Search for the cell housing the specified text and yield its [x, y] center coordinate. 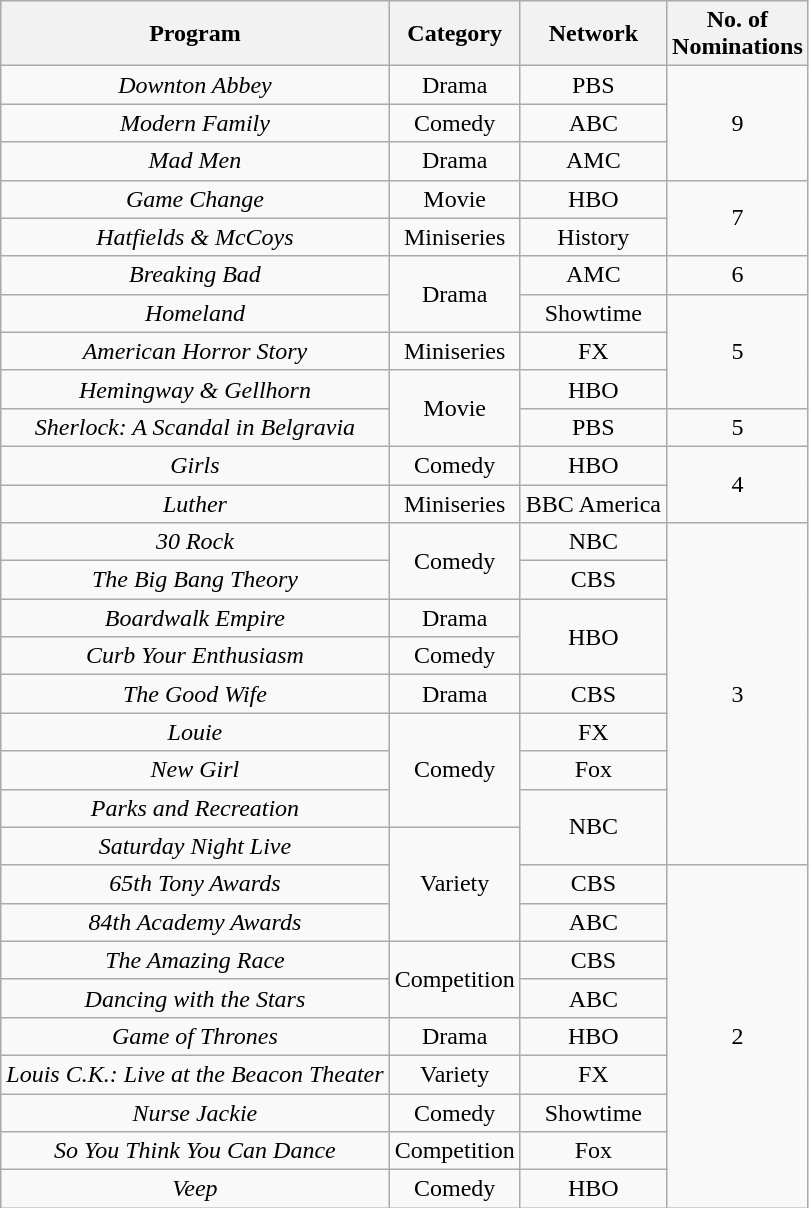
2 [738, 1036]
The Amazing Race [195, 960]
9 [738, 123]
So You Think You Can Dance [195, 1151]
Program [195, 34]
7 [738, 218]
Curb Your Enthusiasm [195, 656]
30 Rock [195, 542]
Mad Men [195, 161]
Modern Family [195, 123]
American Horror Story [195, 351]
84th Academy Awards [195, 922]
Hemingway & Gellhorn [195, 389]
New Girl [195, 770]
65th Tony Awards [195, 884]
Network [593, 34]
Sherlock: A Scandal in Belgravia [195, 427]
Louie [195, 732]
Boardwalk Empire [195, 618]
Category [454, 34]
Parks and Recreation [195, 808]
History [593, 237]
The Big Bang Theory [195, 580]
6 [738, 275]
Luther [195, 503]
Dancing with the Stars [195, 998]
Breaking Bad [195, 275]
No. ofNominations [738, 34]
Nurse Jackie [195, 1113]
Veep [195, 1189]
Girls [195, 465]
Downton Abbey [195, 85]
3 [738, 694]
4 [738, 484]
Louis C.K.: Live at the Beacon Theater [195, 1074]
BBC America [593, 503]
Game of Thrones [195, 1036]
Homeland [195, 313]
The Good Wife [195, 694]
Game Change [195, 199]
Saturday Night Live [195, 846]
Hatfields & McCoys [195, 237]
